Extract the [X, Y] coordinate from the center of the cell holding the provided text.  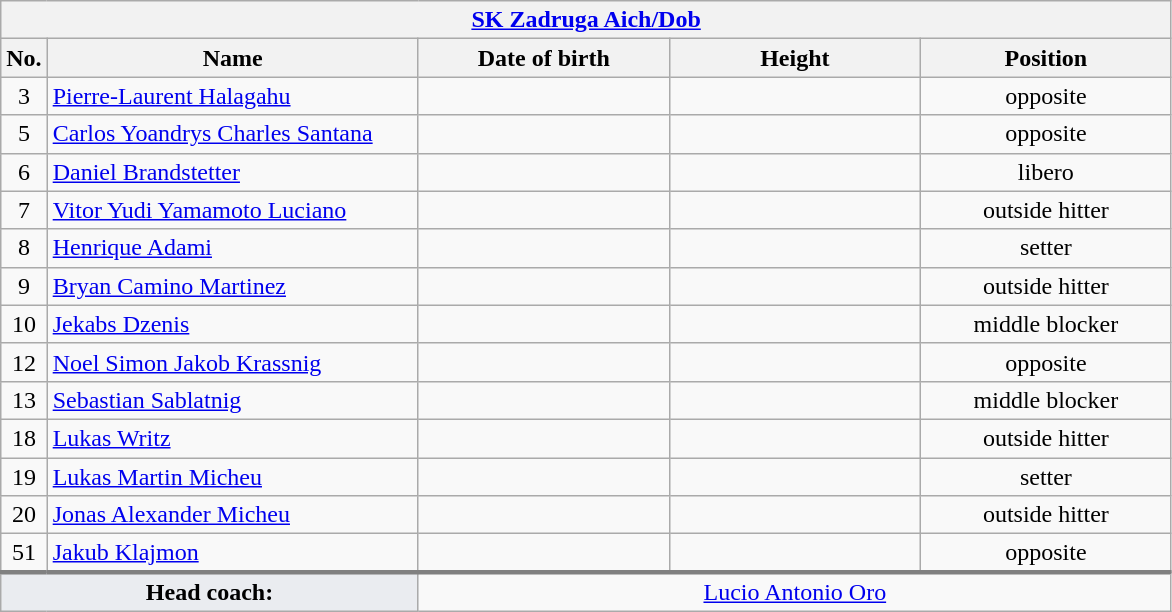
Head coach: [210, 592]
Pierre-Laurent Halagahu [232, 96]
Position [1046, 58]
10 [24, 324]
SK Zadruga Aich/Dob [586, 20]
Height [794, 58]
12 [24, 362]
Bryan Camino Martinez [232, 286]
51 [24, 553]
Carlos Yoandrys Charles Santana [232, 134]
8 [24, 248]
20 [24, 515]
Lucio Antonio Oro [794, 592]
18 [24, 438]
Daniel Brandstetter [232, 172]
Jonas Alexander Micheu [232, 515]
Noel Simon Jakob Krassnig [232, 362]
libero [1046, 172]
Jakub Klajmon [232, 553]
No. [24, 58]
13 [24, 400]
Lukas Writz [232, 438]
Jekabs Dzenis [232, 324]
5 [24, 134]
19 [24, 477]
7 [24, 210]
3 [24, 96]
Date of birth [544, 58]
9 [24, 286]
Name [232, 58]
Vitor Yudi Yamamoto Luciano [232, 210]
Lukas Martin Micheu [232, 477]
Sebastian Sablatnig [232, 400]
Henrique Adami [232, 248]
6 [24, 172]
